Output the (X, Y) coordinate of the center of the cell containing the given text.  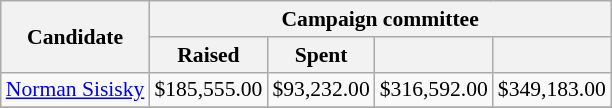
$316,592.00 (434, 90)
$349,183.00 (552, 90)
Campaign committee (380, 19)
Candidate (76, 36)
Raised (208, 55)
Spent (320, 55)
$185,555.00 (208, 90)
Norman Sisisky (76, 90)
$93,232.00 (320, 90)
